Return the (x, y) coordinate for the center point of the cell that contains the specified text.  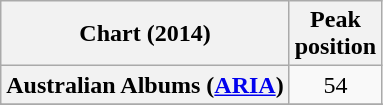
54 (335, 85)
Australian Albums (ARIA) (145, 85)
Chart (2014) (145, 34)
Peakposition (335, 34)
